Return (X, Y) of the center of cell containing provided text 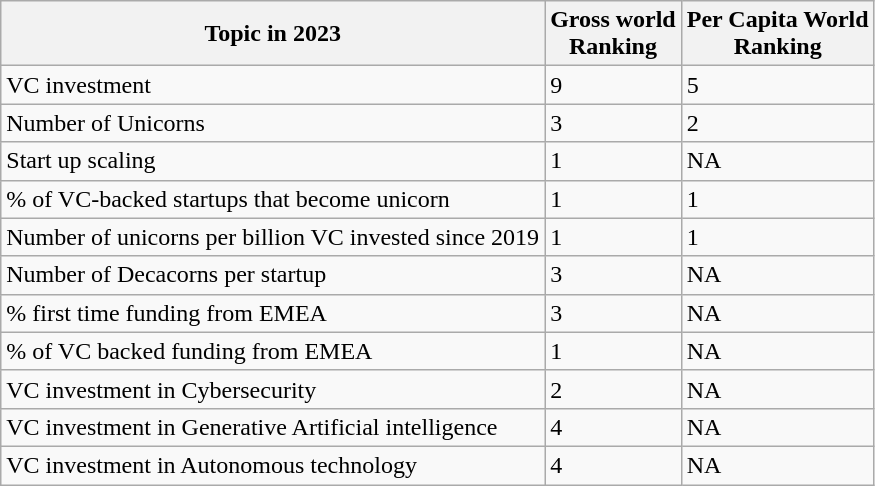
Per Capita WorldRanking (778, 34)
Gross worldRanking (614, 34)
VC investment in Autonomous technology (273, 465)
5 (778, 85)
Number of Unicorns (273, 123)
Number of unicorns per billion VC invested since 2019 (273, 237)
9 (614, 85)
VC investment in Cybersecurity (273, 389)
VC investment (273, 85)
Number of Decacorns per startup (273, 275)
% of VC backed funding from EMEA (273, 351)
Start up scaling (273, 161)
VC investment in Generative Artificial intelligence (273, 427)
% of VC-backed startups that become unicorn (273, 199)
Topic in 2023 (273, 34)
% first time funding from EMEA (273, 313)
